From the cell containing the given text, extract its center point as (x, y) coordinate. 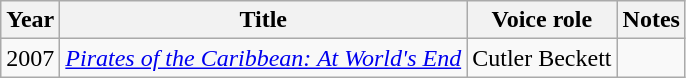
2007 (30, 58)
Cutler Beckett (542, 58)
Notes (651, 20)
Voice role (542, 20)
Title (264, 20)
Pirates of the Caribbean: At World's End (264, 58)
Year (30, 20)
